Provide the [X, Y] coordinate of the cell's center where the given text is located.  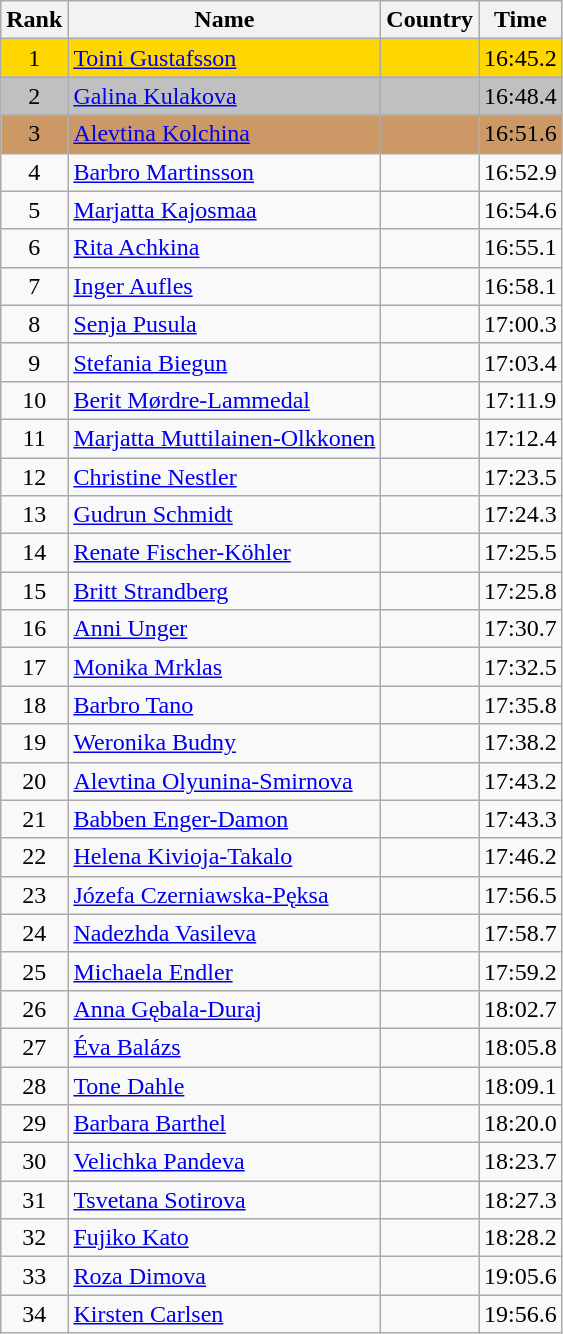
Weronika Budny [224, 743]
18:05.8 [521, 1047]
16:45.2 [521, 58]
18:23.7 [521, 1162]
Berit Mørdre-Lammedal [224, 400]
17:32.5 [521, 667]
29 [34, 1124]
33 [34, 1276]
11 [34, 438]
17:25.8 [521, 591]
18:28.2 [521, 1238]
Barbara Barthel [224, 1124]
17:43.2 [521, 781]
16:52.9 [521, 172]
34 [34, 1314]
18 [34, 705]
23 [34, 895]
8 [34, 324]
17:03.4 [521, 362]
12 [34, 477]
10 [34, 400]
5 [34, 210]
6 [34, 248]
Barbro Martinsson [224, 172]
Tone Dahle [224, 1085]
Stefania Biegun [224, 362]
Anni Unger [224, 629]
9 [34, 362]
17:59.2 [521, 971]
17:30.7 [521, 629]
Anna Gębala-Duraj [224, 1009]
17:56.5 [521, 895]
Tsvetana Sotirova [224, 1200]
Galina Kulakova [224, 96]
16:51.6 [521, 134]
Alevtina Kolchina [224, 134]
Time [521, 20]
17:25.5 [521, 553]
17:23.5 [521, 477]
Babben Enger-Damon [224, 819]
16:48.4 [521, 96]
Roza Dimova [224, 1276]
Marjatta Kajosmaa [224, 210]
Michaela Endler [224, 971]
1 [34, 58]
7 [34, 286]
Senja Pusula [224, 324]
16 [34, 629]
21 [34, 819]
17 [34, 667]
17:46.2 [521, 857]
Alevtina Olyunina-Smirnova [224, 781]
Inger Aufles [224, 286]
Name [224, 20]
17:43.3 [521, 819]
Fujiko Kato [224, 1238]
Józefa Czerniawska-Pęksa [224, 895]
Barbro Tano [224, 705]
32 [34, 1238]
16:55.1 [521, 248]
Rita Achkina [224, 248]
26 [34, 1009]
28 [34, 1085]
17:00.3 [521, 324]
24 [34, 933]
19 [34, 743]
19:56.6 [521, 1314]
17:35.8 [521, 705]
Éva Balázs [224, 1047]
13 [34, 515]
17:12.4 [521, 438]
16:54.6 [521, 210]
16:58.1 [521, 286]
27 [34, 1047]
Britt Strandberg [224, 591]
Country [430, 20]
2 [34, 96]
Toini Gustafsson [224, 58]
4 [34, 172]
17:38.2 [521, 743]
Nadezhda Vasileva [224, 933]
15 [34, 591]
Kirsten Carlsen [224, 1314]
19:05.6 [521, 1276]
17:58.7 [521, 933]
Helena Kivioja-Takalo [224, 857]
20 [34, 781]
Renate Fischer-Köhler [224, 553]
Monika Mrklas [224, 667]
22 [34, 857]
17:11.9 [521, 400]
17:24.3 [521, 515]
Christine Nestler [224, 477]
30 [34, 1162]
14 [34, 553]
18:02.7 [521, 1009]
3 [34, 134]
Rank [34, 20]
31 [34, 1200]
18:09.1 [521, 1085]
18:27.3 [521, 1200]
Marjatta Muttilainen-Olkkonen [224, 438]
Velichka Pandeva [224, 1162]
18:20.0 [521, 1124]
25 [34, 971]
Gudrun Schmidt [224, 515]
